Scan for the cell matching the given text and deliver its (x, y) coordinate at center. 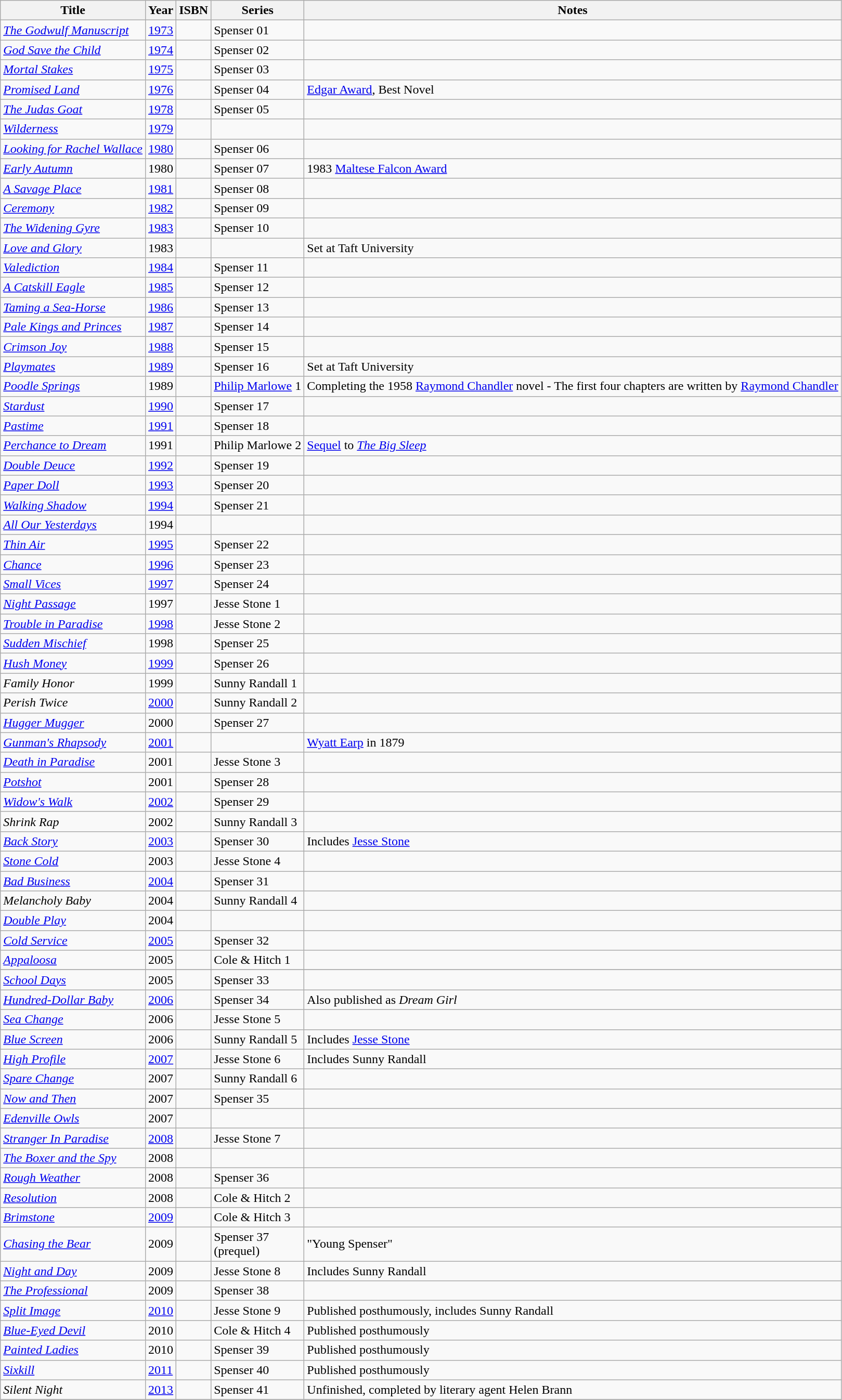
Playmates (73, 367)
Spenser 15 (258, 347)
Philip Marlowe 1 (258, 386)
Sunny Randall 6 (258, 1079)
Jesse Stone 2 (258, 624)
Blue Screen (73, 1039)
Spenser 04 (258, 89)
Title (73, 10)
Spenser 03 (258, 70)
Sea Change (73, 1019)
High Profile (73, 1059)
1990 (161, 406)
Love and Glory (73, 248)
Edenville Owls (73, 1118)
Spenser 31 (258, 881)
Stardust (73, 406)
1987 (161, 327)
Jesse Stone 6 (258, 1059)
Potshot (73, 782)
Sunny Randall 2 (258, 703)
1983 Maltese Falcon Award (573, 168)
ISBN (193, 10)
Spenser 26 (258, 663)
1995 (161, 544)
Hush Money (73, 663)
Spenser 24 (258, 584)
Spenser 27 (258, 723)
Spenser 29 (258, 802)
Spenser 08 (258, 188)
Double Deuce (73, 465)
2011 (161, 1370)
1992 (161, 465)
Jesse Stone 4 (258, 861)
Jesse Stone 3 (258, 762)
A Catskill Eagle (73, 287)
Cold Service (73, 940)
1975 (161, 70)
1978 (161, 109)
Spenser 33 (258, 980)
Completing the 1958 Raymond Chandler novel - The first four chapters are written by Raymond Chandler (573, 386)
Also published as Dream Girl (573, 1000)
Promised Land (73, 89)
Spenser 23 (258, 564)
Notes (573, 10)
Night and Day (73, 1271)
Sunny Randall 5 (258, 1039)
School Days (73, 980)
1976 (161, 89)
1988 (161, 347)
1973 (161, 30)
Jesse Stone 9 (258, 1311)
Spenser 12 (258, 287)
Family Honor (73, 683)
Crimson Joy (73, 347)
1993 (161, 485)
Cole & Hitch 2 (258, 1197)
Spenser 21 (258, 505)
Night Passage (73, 604)
2013 (161, 1390)
Spenser 10 (258, 228)
Valediction (73, 268)
Chance (73, 564)
Spenser 28 (258, 782)
Appaloosa (73, 960)
Spenser 16 (258, 367)
Paper Doll (73, 485)
Split Image (73, 1311)
Perchance to Dream (73, 446)
Ceremony (73, 208)
Early Autumn (73, 168)
Spenser 36 (258, 1177)
Spenser 13 (258, 307)
1974 (161, 50)
Widow's Walk (73, 802)
1981 (161, 188)
Cole & Hitch 3 (258, 1218)
Death in Paradise (73, 762)
Wilderness (73, 129)
Year (161, 10)
Spenser 19 (258, 465)
Chasing the Bear (73, 1245)
1984 (161, 268)
Pastime (73, 426)
Back Story (73, 841)
Poodle Springs (73, 386)
The Judas Goat (73, 109)
Jesse Stone 7 (258, 1138)
Rough Weather (73, 1177)
All Our Yesterdays (73, 525)
Mortal Stakes (73, 70)
Spenser 30 (258, 841)
Perish Twice (73, 703)
Series (258, 10)
Spenser 06 (258, 149)
Wyatt Earp in 1879 (573, 742)
Sudden Mischief (73, 644)
Spare Change (73, 1079)
Spenser 14 (258, 327)
Now and Then (73, 1098)
Sequel to The Big Sleep (573, 446)
Gunman's Rhapsody (73, 742)
Looking for Rachel Wallace (73, 149)
Small Vices (73, 584)
Edgar Award, Best Novel (573, 89)
Spenser 18 (258, 426)
Spenser 34 (258, 1000)
Hugger Mugger (73, 723)
Blue-Eyed Devil (73, 1330)
Spenser 07 (258, 168)
Sunny Randall 1 (258, 683)
Taming a Sea-Horse (73, 307)
The Professional (73, 1291)
1979 (161, 129)
Stranger In Paradise (73, 1138)
Spenser 22 (258, 544)
Spenser 37 (prequel) (258, 1245)
Jesse Stone 8 (258, 1271)
Spenser 25 (258, 644)
1986 (161, 307)
Walking Shadow (73, 505)
Shrink Rap (73, 821)
Spenser 38 (258, 1291)
Unfinished, completed by literary agent Helen Brann (573, 1390)
Cole & Hitch 4 (258, 1330)
Spenser 20 (258, 485)
Silent Night (73, 1390)
"Young Spenser" (573, 1245)
The Boxer and the Spy (73, 1158)
Spenser 40 (258, 1370)
Spenser 09 (258, 208)
A Savage Place (73, 188)
Cole & Hitch 1 (258, 960)
Spenser 35 (258, 1098)
1985 (161, 287)
Bad Business (73, 881)
Spenser 01 (258, 30)
Brimstone (73, 1218)
Spenser 32 (258, 940)
Trouble in Paradise (73, 624)
Spenser 05 (258, 109)
Philip Marlowe 2 (258, 446)
Stone Cold (73, 861)
Spenser 17 (258, 406)
Spenser 11 (258, 268)
Spenser 02 (258, 50)
Published posthumously, includes Sunny Randall (573, 1311)
Spenser 41 (258, 1390)
Melancholy Baby (73, 901)
Spenser 39 (258, 1350)
Double Play (73, 921)
1996 (161, 564)
The Godwulf Manuscript (73, 30)
Hundred-Dollar Baby (73, 1000)
Sixkill (73, 1370)
Sunny Randall 3 (258, 821)
Sunny Randall 4 (258, 901)
Painted Ladies (73, 1350)
1982 (161, 208)
Pale Kings and Princes (73, 327)
God Save the Child (73, 50)
Jesse Stone 5 (258, 1019)
Thin Air (73, 544)
The Widening Gyre (73, 228)
Resolution (73, 1197)
Jesse Stone 1 (258, 604)
